Search for the cell housing the specified text and yield its (x, y) center coordinate. 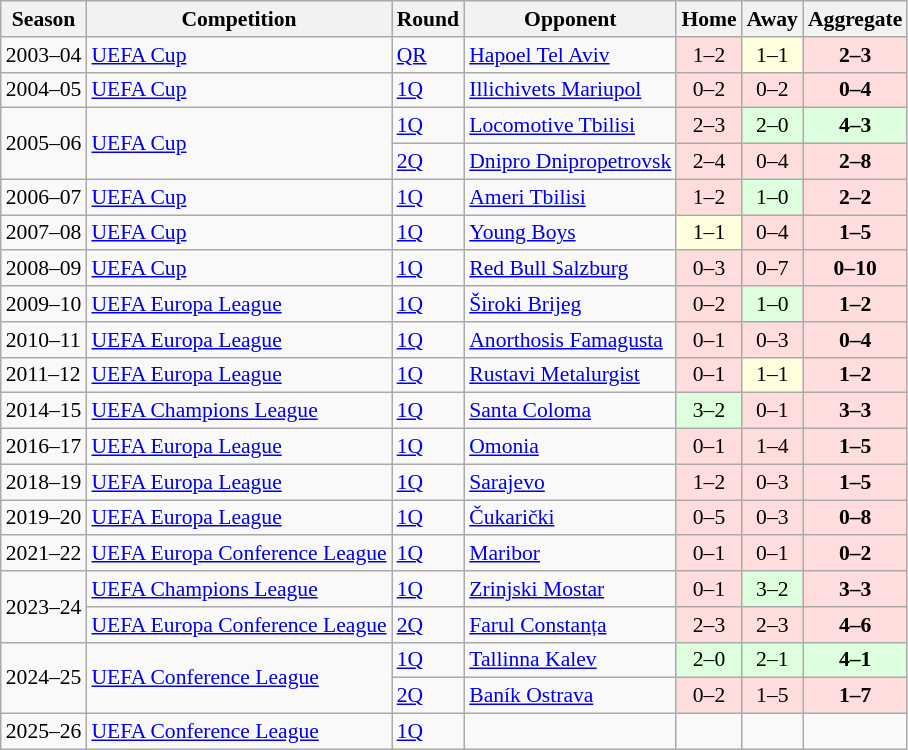
4–1 (855, 660)
2010–11 (44, 340)
Dnipro Dnipropetrovsk (570, 162)
Santa Coloma (570, 411)
Home (708, 19)
Anorthosis Famagusta (570, 340)
Opponent (570, 19)
2006–07 (44, 197)
Red Bull Salzburg (570, 269)
Illichivets Mariupol (570, 90)
2005–06 (44, 144)
Competition (238, 19)
Rustavi Metalurgist (570, 375)
2009–10 (44, 304)
2007–08 (44, 233)
Season (44, 19)
2–4 (708, 162)
2–8 (855, 162)
0–5 (708, 518)
Omonia (570, 447)
2004–05 (44, 90)
Maribor (570, 554)
4–6 (855, 625)
Tallinna Kalev (570, 660)
0–10 (855, 269)
2011–12 (44, 375)
2008–09 (44, 269)
Hapoel Tel Aviv (570, 55)
2023–24 (44, 606)
2018–19 (44, 482)
2019–20 (44, 518)
Zrinjski Mostar (570, 589)
Round (428, 19)
Ameri Tbilisi (570, 197)
Young Boys (570, 233)
Čukarički (570, 518)
1–7 (855, 696)
Sarajevo (570, 482)
Locomotive Tbilisi (570, 126)
QR (428, 55)
Baník Ostrava (570, 696)
2003–04 (44, 55)
2–2 (855, 197)
1–4 (772, 447)
Aggregate (855, 19)
0–7 (772, 269)
Široki Brijeg (570, 304)
2014–15 (44, 411)
2021–22 (44, 554)
0–8 (855, 518)
2–1 (772, 660)
Away (772, 19)
4–3 (855, 126)
2016–17 (44, 447)
2024–25 (44, 678)
2025–26 (44, 732)
Farul Constanța (570, 625)
